Capture the cell that displays the provided text and extract its [x, y] central coordinate. 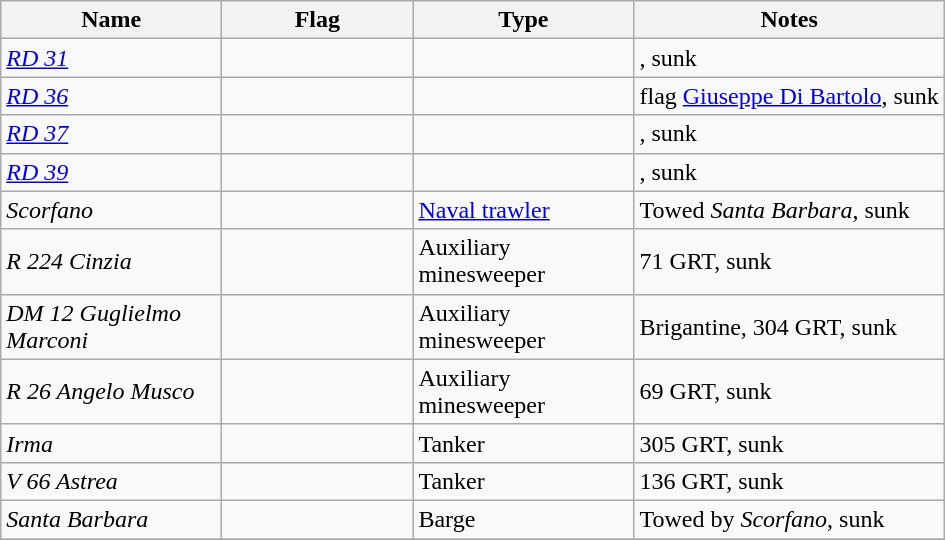
Scorfano [112, 210]
71 GRT, sunk [789, 262]
Type [524, 20]
RD 36 [112, 96]
RD 39 [112, 172]
Naval trawler [524, 210]
69 GRT, sunk [789, 392]
Notes [789, 20]
Towed Santa Barbara, sunk [789, 210]
Name [112, 20]
flag Giuseppe Di Bartolo, sunk [789, 96]
Santa Barbara [112, 519]
136 GRT, sunk [789, 481]
305 GRT, sunk [789, 443]
Barge [524, 519]
RD 37 [112, 134]
R 26 Angelo Musco [112, 392]
DM 12 Guglielmo Marconi [112, 326]
Brigantine, 304 GRT, sunk [789, 326]
Towed by Scorfano, sunk [789, 519]
R 224 Cinzia [112, 262]
Irma [112, 443]
RD 31 [112, 58]
Flag [318, 20]
V 66 Astrea [112, 481]
